Determine the (X, Y) coordinate at the center of the cell enclosing the given text.  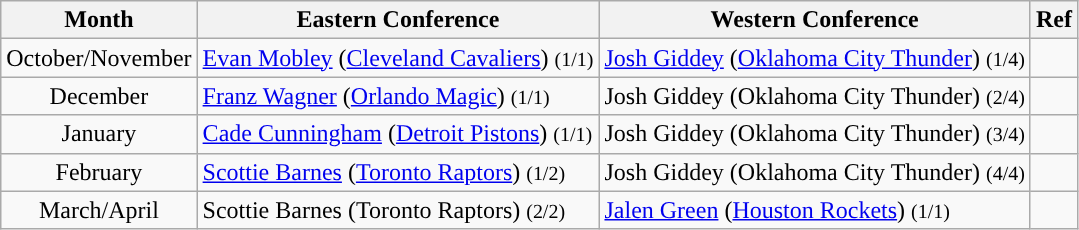
Franz Wagner (Orlando Magic) (1/1) (398, 96)
Eastern Conference (398, 20)
Ref (1054, 20)
Josh Giddey (Oklahoma City Thunder) (2/4) (814, 96)
Josh Giddey (Oklahoma City Thunder) (4/4) (814, 172)
January (99, 134)
Western Conference (814, 20)
Jalen Green (Houston Rockets) (1/1) (814, 210)
Evan Mobley (Cleveland Cavaliers) (1/1) (398, 58)
March/April (99, 210)
Scottie Barnes (Toronto Raptors) (1/2) (398, 172)
Josh Giddey (Oklahoma City Thunder) (3/4) (814, 134)
Josh Giddey (Oklahoma City Thunder) (1/4) (814, 58)
Scottie Barnes (Toronto Raptors) (2/2) (398, 210)
December (99, 96)
Month (99, 20)
February (99, 172)
Cade Cunningham (Detroit Pistons) (1/1) (398, 134)
October/November (99, 58)
